Extract the (x, y) coordinate from the center of the cell holding the provided text.  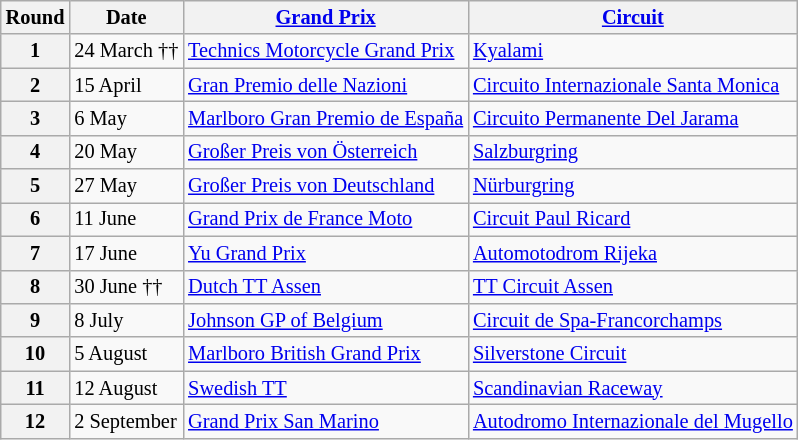
8 (36, 287)
Nürburgring (633, 186)
3 (36, 118)
6 May (126, 118)
Automotodrom Rijeka (633, 253)
Großer Preis von Österreich (326, 152)
12 (36, 421)
Salzburgring (633, 152)
TT Circuit Assen (633, 287)
24 March †† (126, 51)
Autodromo Internazionale del Mugello (633, 421)
Technics Motorcycle Grand Prix (326, 51)
Grand Prix (326, 17)
Kyalami (633, 51)
Circuito Internazionale Santa Monica (633, 85)
Marlboro British Grand Prix (326, 354)
Round (36, 17)
5 (36, 186)
Date (126, 17)
27 May (126, 186)
30 June †† (126, 287)
Circuit de Spa-Francorchamps (633, 320)
11 (36, 388)
Johnson GP of Belgium (326, 320)
8 July (126, 320)
Scandinavian Raceway (633, 388)
Swedish TT (326, 388)
7 (36, 253)
Circuito Permanente Del Jarama (633, 118)
Marlboro Gran Premio de España (326, 118)
20 May (126, 152)
4 (36, 152)
12 August (126, 388)
Grand Prix de France Moto (326, 219)
6 (36, 219)
5 August (126, 354)
Circuit (633, 17)
9 (36, 320)
Grand Prix San Marino (326, 421)
Circuit Paul Ricard (633, 219)
11 June (126, 219)
Dutch TT Assen (326, 287)
Großer Preis von Deutschland (326, 186)
Silverstone Circuit (633, 354)
17 June (126, 253)
10 (36, 354)
15 April (126, 85)
1 (36, 51)
2 (36, 85)
2 September (126, 421)
Yu Grand Prix (326, 253)
Gran Premio delle Nazioni (326, 85)
